Find where the given text appears and provide that cell's center as (x, y) coordinate. 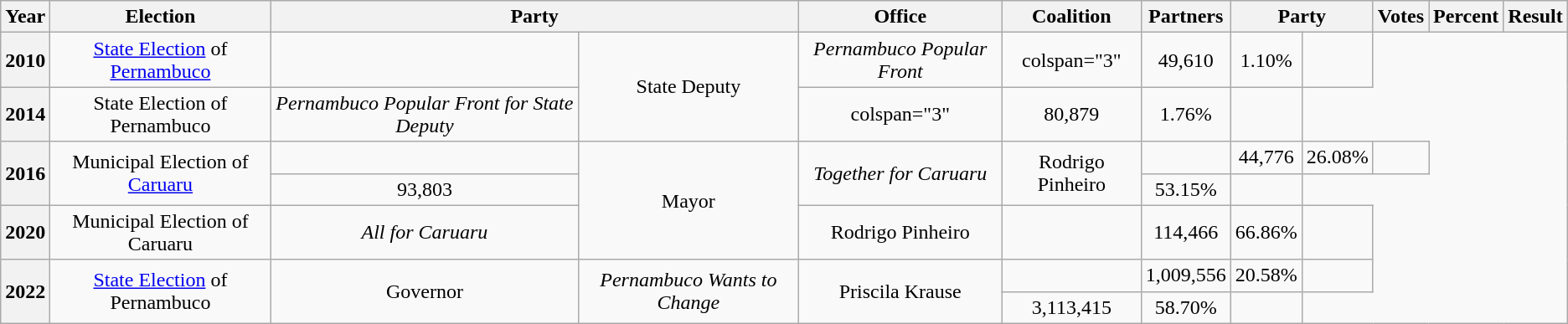
2016 (25, 173)
3,113,415 (1072, 307)
1.10% (1266, 60)
Office (900, 17)
Votes (1400, 17)
2022 (25, 291)
Percent (1466, 17)
49,610 (1186, 60)
Coalition (1072, 17)
20.58% (1266, 275)
1.76% (1186, 114)
Pernambuco Wants to Change (689, 291)
2010 (25, 60)
58.70% (1186, 307)
Mayor (689, 201)
Pernambuco Popular Front for State Deputy (425, 114)
Result (1535, 17)
Priscila Krause (900, 291)
80,879 (1072, 114)
State Deputy (689, 87)
Election (161, 17)
2014 (25, 114)
114,466 (1186, 233)
Governor (425, 291)
2020 (25, 233)
All for Caruaru (425, 233)
66.86% (1266, 233)
Pernambuco Popular Front (900, 60)
93,803 (425, 189)
Year (25, 17)
Partners (1186, 17)
53.15% (1186, 189)
Together for Caruaru (900, 173)
44,776 (1266, 157)
26.08% (1337, 157)
1,009,556 (1186, 275)
